Identify which cell holds the provided text, then report its (x, y) central coordinate. 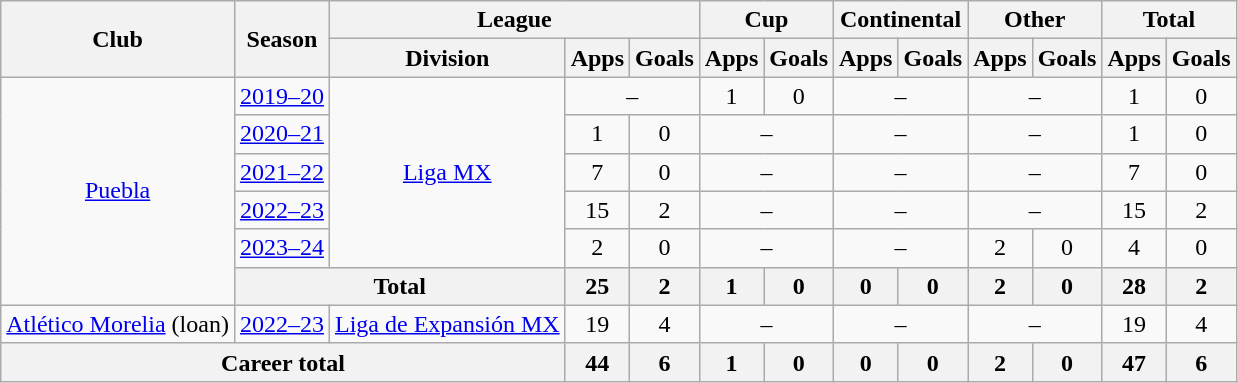
Puebla (118, 191)
Liga de Expansión MX (447, 324)
Cup (766, 20)
2023–24 (282, 248)
Liga MX (447, 172)
Season (282, 39)
Division (447, 58)
2021–22 (282, 172)
25 (597, 286)
Club (118, 39)
2020–21 (282, 134)
28 (1134, 286)
League (514, 20)
47 (1134, 362)
Career total (283, 362)
Continental (901, 20)
44 (597, 362)
Atlético Morelia (loan) (118, 324)
Other (1035, 20)
2019–20 (282, 96)
